Identify which cell holds the provided text, then report its [x, y] central coordinate. 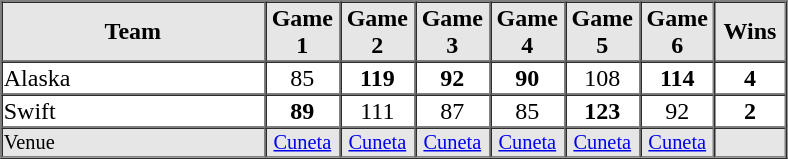
Game 4 [528, 32]
Team [133, 32]
89 [302, 110]
Game 6 [678, 32]
Game 5 [602, 32]
108 [602, 78]
Game 3 [452, 32]
114 [678, 78]
Game 2 [378, 32]
123 [602, 110]
Swift [133, 110]
2 [750, 110]
87 [452, 110]
Venue [133, 143]
Wins [750, 32]
Alaska [133, 78]
111 [378, 110]
119 [378, 78]
4 [750, 78]
Game 1 [302, 32]
90 [528, 78]
